Extract the [X, Y] coordinate from the center of the cell holding the provided text.  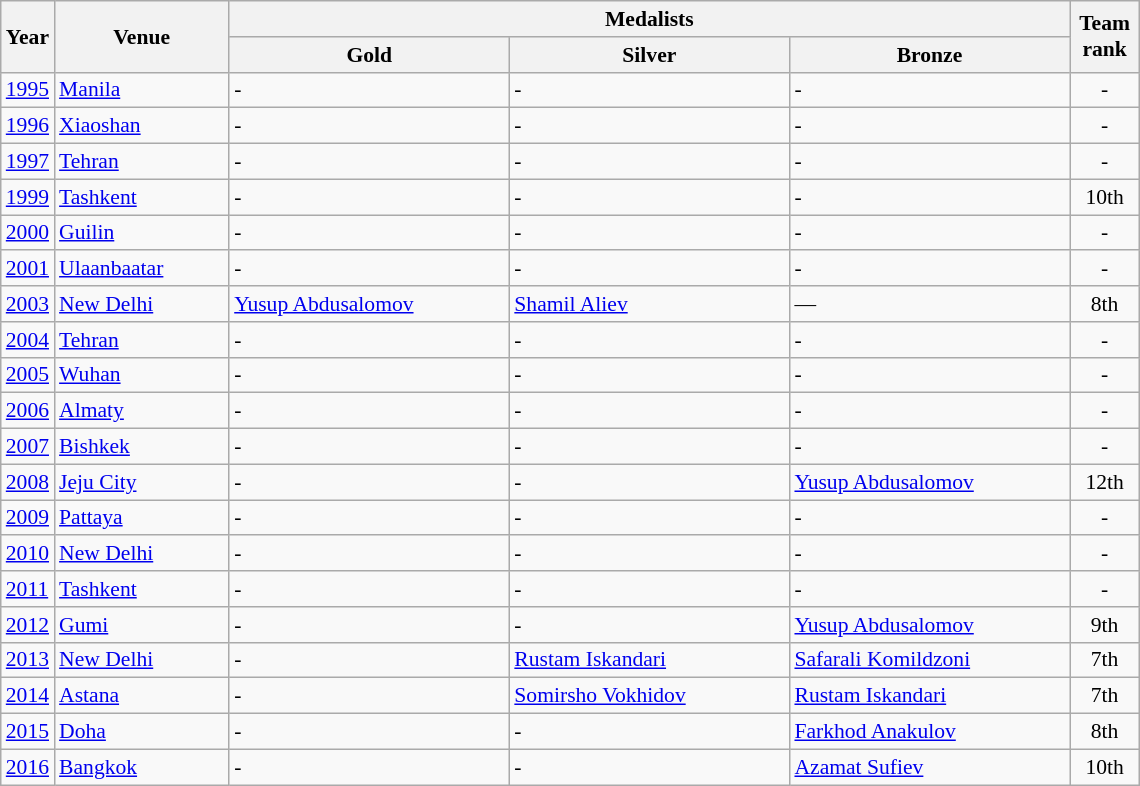
1997 [28, 162]
1999 [28, 197]
Farkhod Anakulov [929, 732]
Bronze [929, 55]
Somirsho Vokhidov [649, 696]
Bangkok [142, 767]
2007 [28, 447]
Safarali Komildzoni [929, 660]
2006 [28, 411]
Astana [142, 696]
Azamat Sufiev [929, 767]
Venue [142, 36]
2011 [28, 589]
Silver [649, 55]
2005 [28, 375]
— [929, 304]
2014 [28, 696]
12th [1105, 482]
2013 [28, 660]
Bishkek [142, 447]
2003 [28, 304]
Jeju City [142, 482]
2016 [28, 767]
2004 [28, 340]
Xiaoshan [142, 126]
1996 [28, 126]
Gumi [142, 625]
Almaty [142, 411]
2001 [28, 269]
Year [28, 36]
Ulaanbaatar [142, 269]
Medalists [649, 19]
2015 [28, 732]
2009 [28, 518]
Doha [142, 732]
1995 [28, 90]
9th [1105, 625]
2010 [28, 554]
Shamil Aliev [649, 304]
Pattaya [142, 518]
2000 [28, 233]
Gold [369, 55]
Manila [142, 90]
2012 [28, 625]
Guilin [142, 233]
Team rank [1105, 36]
2008 [28, 482]
Wuhan [142, 375]
